Find where the given text appears and provide that cell's center as (X, Y) coordinate. 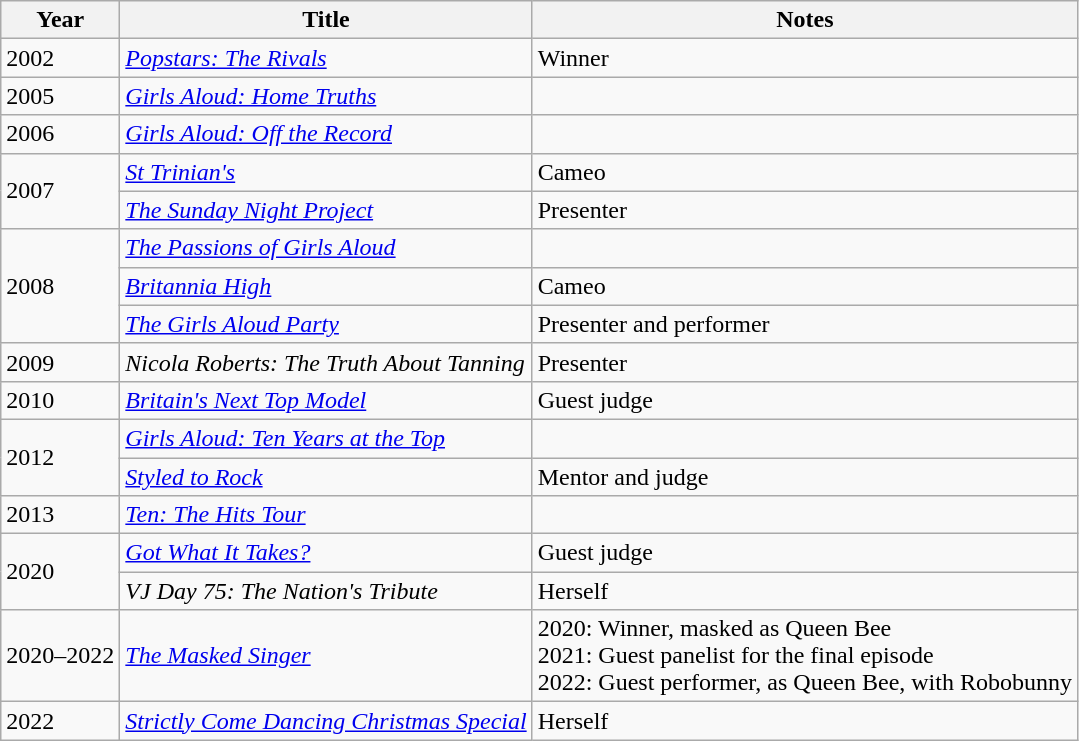
2008 (60, 286)
2020–2022 (60, 656)
Girls Aloud: Off the Record (326, 134)
Winner (804, 58)
The Sunday Night Project (326, 210)
2020 (60, 572)
Britannia High (326, 286)
Girls Aloud: Ten Years at the Top (326, 438)
2020: Winner, masked as Queen Bee2021: Guest panelist for the final episode2022: Guest performer, as Queen Bee, with Robobunny (804, 656)
Got What It Takes? (326, 553)
Styled to Rock (326, 477)
Nicola Roberts: The Truth About Tanning (326, 362)
2010 (60, 400)
The Girls Aloud Party (326, 324)
Popstars: The Rivals (326, 58)
2007 (60, 191)
Mentor and judge (804, 477)
The Passions of Girls Aloud (326, 248)
2002 (60, 58)
The Masked Singer (326, 656)
Year (60, 20)
2009 (60, 362)
Notes (804, 20)
Girls Aloud: Home Truths (326, 96)
Title (326, 20)
2012 (60, 457)
VJ Day 75: The Nation's Tribute (326, 591)
Presenter and performer (804, 324)
2013 (60, 515)
2022 (60, 721)
2005 (60, 96)
Britain's Next Top Model (326, 400)
Strictly Come Dancing Christmas Special (326, 721)
Ten: The Hits Tour (326, 515)
2006 (60, 134)
St Trinian's (326, 172)
